Extract the (x, y) coordinate from the center of the cell holding the provided text.  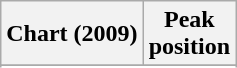
Peakposition (189, 34)
Chart (2009) (72, 34)
